Detect which cell encompasses the target text, then output its (x, y) center coordinate. 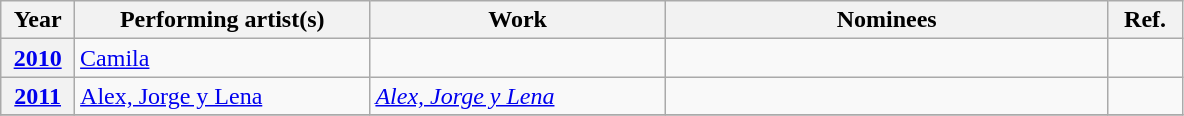
2011 (38, 96)
2010 (38, 58)
Ref. (1145, 20)
Nominees (886, 20)
Year (38, 20)
Performing artist(s) (222, 20)
Camila (222, 58)
Work (518, 20)
